Identify which cell holds the provided text, then report its [x, y] central coordinate. 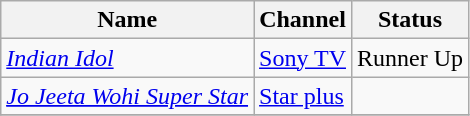
Status [410, 20]
Channel [303, 20]
Sony TV [303, 58]
Jo Jeeta Wohi Super Star [128, 96]
Name [128, 20]
Star plus [303, 96]
Runner Up [410, 58]
Indian Idol [128, 58]
